Search for the cell housing the specified text and yield its (x, y) center coordinate. 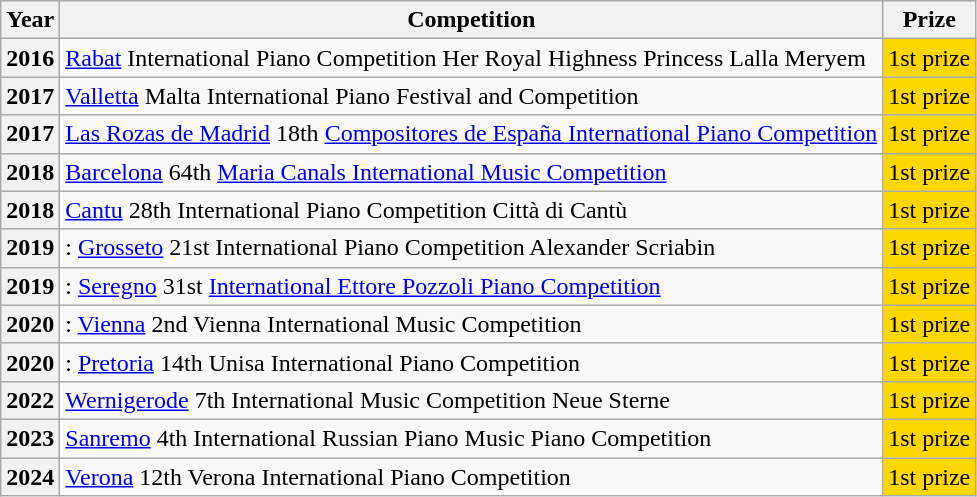
Verona 12th Verona International Piano Competition (472, 477)
Barcelona 64th Maria Canals International Music Competition (472, 172)
: Vienna 2nd Vienna International Music Competition (472, 324)
2024 (30, 477)
2023 (30, 438)
2022 (30, 400)
Year (30, 20)
: Grosseto 21st International Piano Competition Alexander Scriabin (472, 248)
Wernigerode 7th International Music Competition Neue Sterne (472, 400)
Valletta Malta International Piano Festival and Competition (472, 96)
Prize (930, 20)
: Pretoria 14th Unisa International Piano Competition (472, 362)
Las Rozas de Madrid 18th Compositores de España International Piano Competition (472, 134)
: Seregno 31st International Ettore Pozzoli Piano Competition (472, 286)
Sanremo 4th International Russian Piano Music Piano Competition (472, 438)
Cantu 28th International Piano Competition Città di Cantù (472, 210)
Competition (472, 20)
Rabat International Piano Competition Her Royal Highness Princess Lalla Meryem (472, 58)
2016 (30, 58)
